Return [x, y] of the center of cell containing provided text 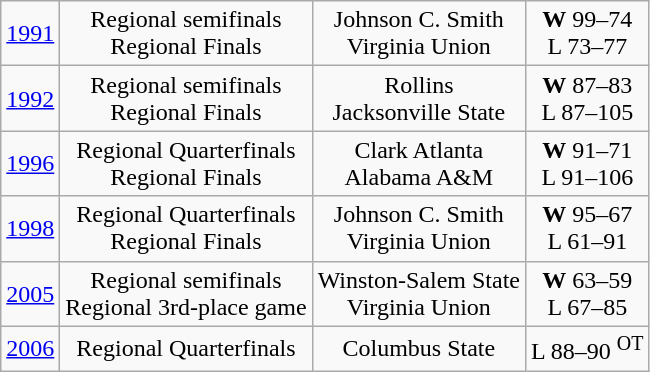
W 63–59L 67–85 [588, 294]
1996 [30, 164]
Regional semifinalsRegional 3rd-place game [186, 294]
1992 [30, 98]
L 88–90 OT [588, 348]
Regional Quarterfinals [186, 348]
Columbus State [418, 348]
W 91–71L 91–106 [588, 164]
1998 [30, 228]
1991 [30, 34]
W 99–74L 73–77 [588, 34]
2006 [30, 348]
W 95–67L 61–91 [588, 228]
Clark AtlantaAlabama A&M [418, 164]
Winston-Salem StateVirginia Union [418, 294]
RollinsJacksonville State [418, 98]
W 87–83L 87–105 [588, 98]
2005 [30, 294]
